Locate the cell with the specified text and output its (x, y) center coordinate. 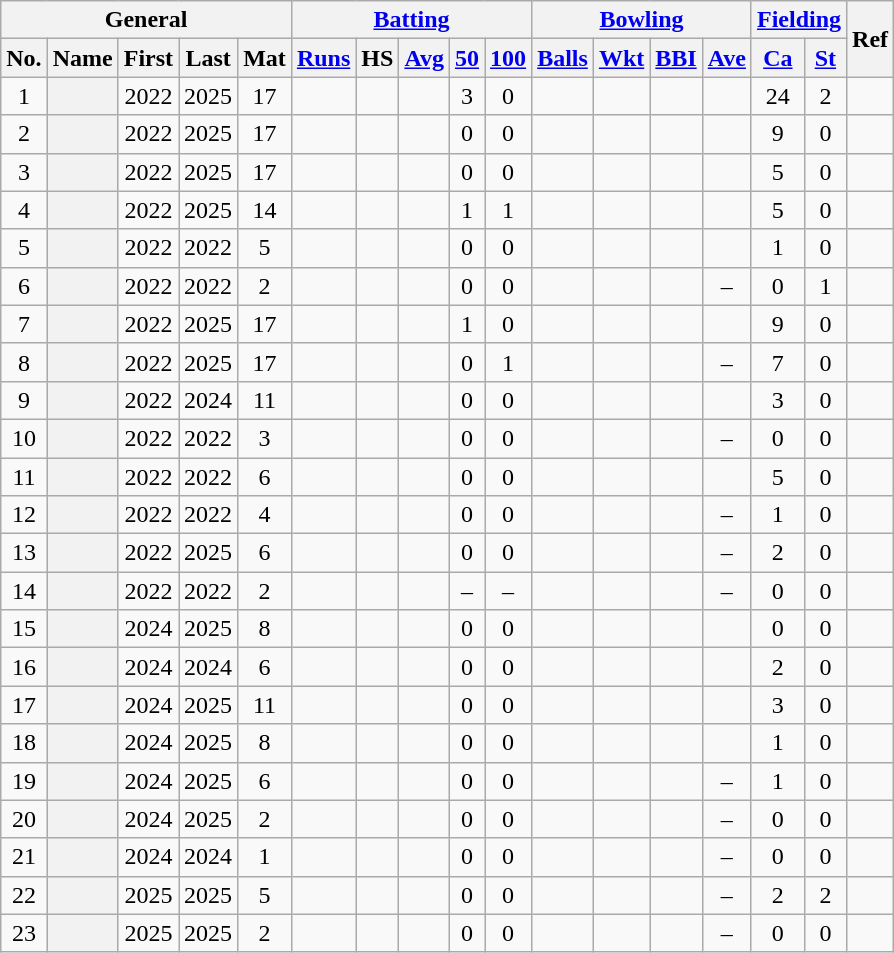
First (148, 58)
20 (24, 819)
10 (24, 438)
15 (24, 629)
23 (24, 933)
22 (24, 895)
Ref (870, 39)
Ave (726, 58)
100 (508, 58)
Mat (265, 58)
21 (24, 857)
Balls (563, 58)
HS (378, 58)
19 (24, 781)
24 (778, 96)
50 (466, 58)
Runs (323, 58)
BBI (676, 58)
12 (24, 515)
16 (24, 667)
St (825, 58)
Fielding (798, 20)
13 (24, 553)
18 (24, 743)
Ca (778, 58)
Bowling (642, 20)
No. (24, 58)
Wkt (621, 58)
General (146, 20)
Avg (424, 58)
Name (82, 58)
Batting (411, 20)
Last (208, 58)
